Determine the (X, Y) coordinate at the center of the cell enclosing the given text.  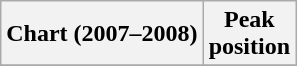
Peak position (249, 34)
Chart (2007–2008) (102, 34)
